Scan for the cell matching the given text and deliver its [x, y] coordinate at center. 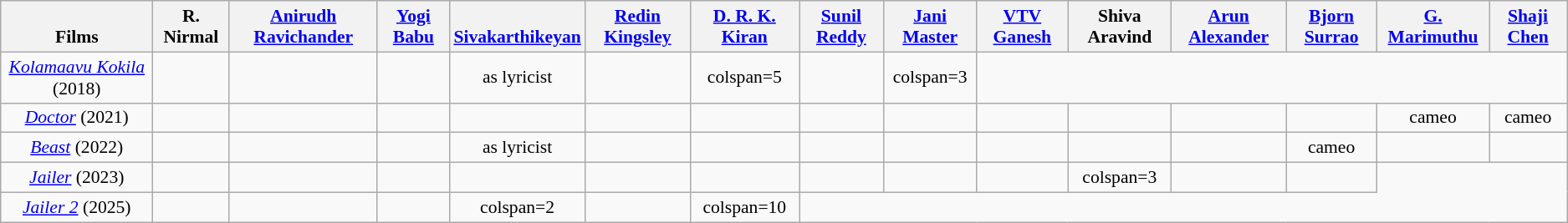
Shaji Chen [1527, 27]
VTV Ganesh [1022, 27]
colspan=10 [744, 207]
Jani Master [930, 27]
colspan=2 [517, 207]
Doctor (2021) [77, 118]
D. R. K. Kiran [744, 27]
Bjorn Surrao [1331, 27]
R. Nirmal [191, 27]
Shiva Aravind [1120, 27]
G. Marimuthu [1433, 27]
Films [77, 27]
Redin Kingsley [637, 27]
Sivakarthikeyan [517, 27]
Jailer 2 (2025) [77, 207]
colspan=5 [744, 77]
Sunil Reddy [841, 27]
Arun Alexander [1229, 27]
Beast (2022) [77, 148]
Kolamaavu Kokila (2018) [77, 77]
Jailer (2023) [77, 178]
Anirudh Ravichander [303, 27]
Yogi Babu [413, 27]
